Detect which cell encompasses the target text, then output its [x, y] center coordinate. 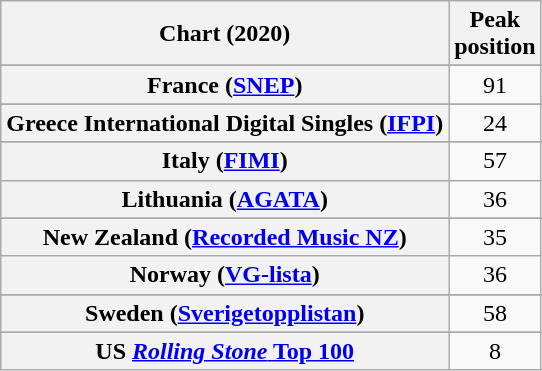
Greece International Digital Singles (IFPI) [225, 123]
91 [495, 85]
8 [495, 351]
Chart (2020) [225, 34]
US Rolling Stone Top 100 [225, 351]
Lithuania (AGATA) [225, 199]
Peakposition [495, 34]
58 [495, 313]
France (SNEP) [225, 85]
New Zealand (Recorded Music NZ) [225, 237]
35 [495, 237]
Sweden (Sverigetopplistan) [225, 313]
57 [495, 161]
24 [495, 123]
Norway (VG-lista) [225, 275]
Italy (FIMI) [225, 161]
